Return (x, y) of the center of cell containing provided text 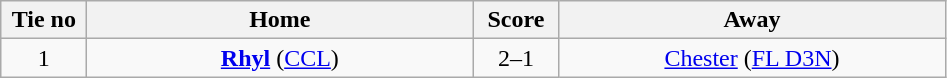
2–1 (516, 58)
Chester (FL D3N) (752, 58)
Tie no (44, 20)
Rhyl (CCL) (280, 58)
Away (752, 20)
Score (516, 20)
1 (44, 58)
Home (280, 20)
